Scan for the cell matching the given text and deliver its [x, y] coordinate at center. 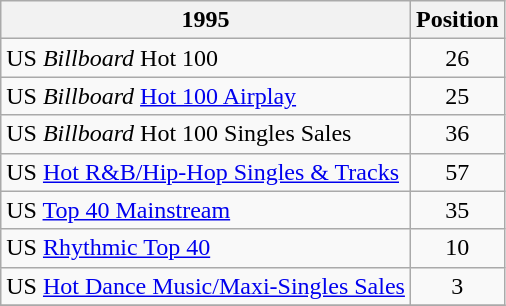
US Hot Dance Music/Maxi-Singles Sales [206, 286]
25 [457, 96]
1995 [206, 20]
3 [457, 286]
US Top 40 Mainstream [206, 210]
26 [457, 58]
36 [457, 134]
US Billboard Hot 100 Airplay [206, 96]
Position [457, 20]
US Billboard Hot 100 [206, 58]
35 [457, 210]
US Rhythmic Top 40 [206, 248]
US Billboard Hot 100 Singles Sales [206, 134]
US Hot R&B/Hip-Hop Singles & Tracks [206, 172]
10 [457, 248]
57 [457, 172]
